Return (X, Y) of the center of cell containing provided text 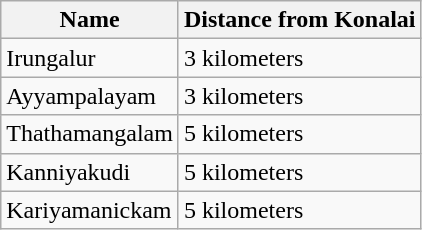
Kanniyakudi (90, 172)
Thathamangalam (90, 134)
Ayyampalayam (90, 96)
Kariyamanickam (90, 210)
Irungalur (90, 58)
Name (90, 20)
Distance from Konalai (300, 20)
